Determine the (X, Y) coordinate at the center of the cell enclosing the given text.  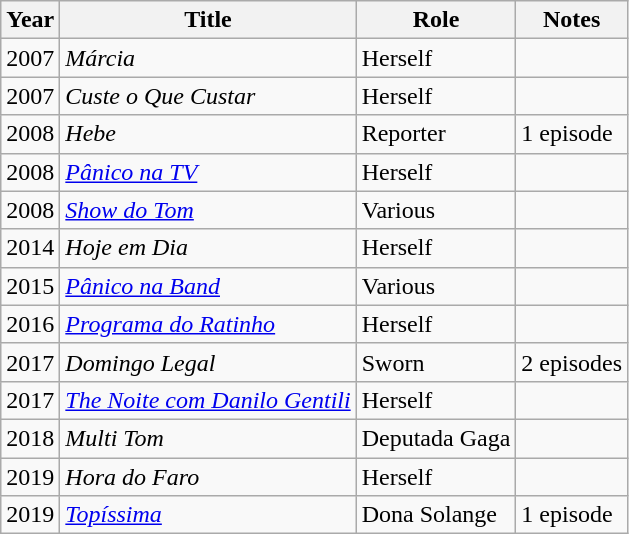
Deputada Gaga (436, 438)
Hebe (208, 134)
Dona Solange (436, 515)
Márcia (208, 58)
2 episodes (572, 362)
Hoje em Dia (208, 248)
Programa do Ratinho (208, 324)
Notes (572, 20)
2018 (30, 438)
Reporter (436, 134)
Custe o Que Custar (208, 96)
Title (208, 20)
Domingo Legal (208, 362)
2015 (30, 286)
Role (436, 20)
The Noite com Danilo Gentili (208, 400)
2014 (30, 248)
Show do Tom (208, 210)
Multi Tom (208, 438)
Pânico na Band (208, 286)
Topíssima (208, 515)
Hora do Faro (208, 477)
Year (30, 20)
Pânico na TV (208, 172)
2016 (30, 324)
Sworn (436, 362)
